Provide the (x, y) coordinate of the cell's center where the given text is located.  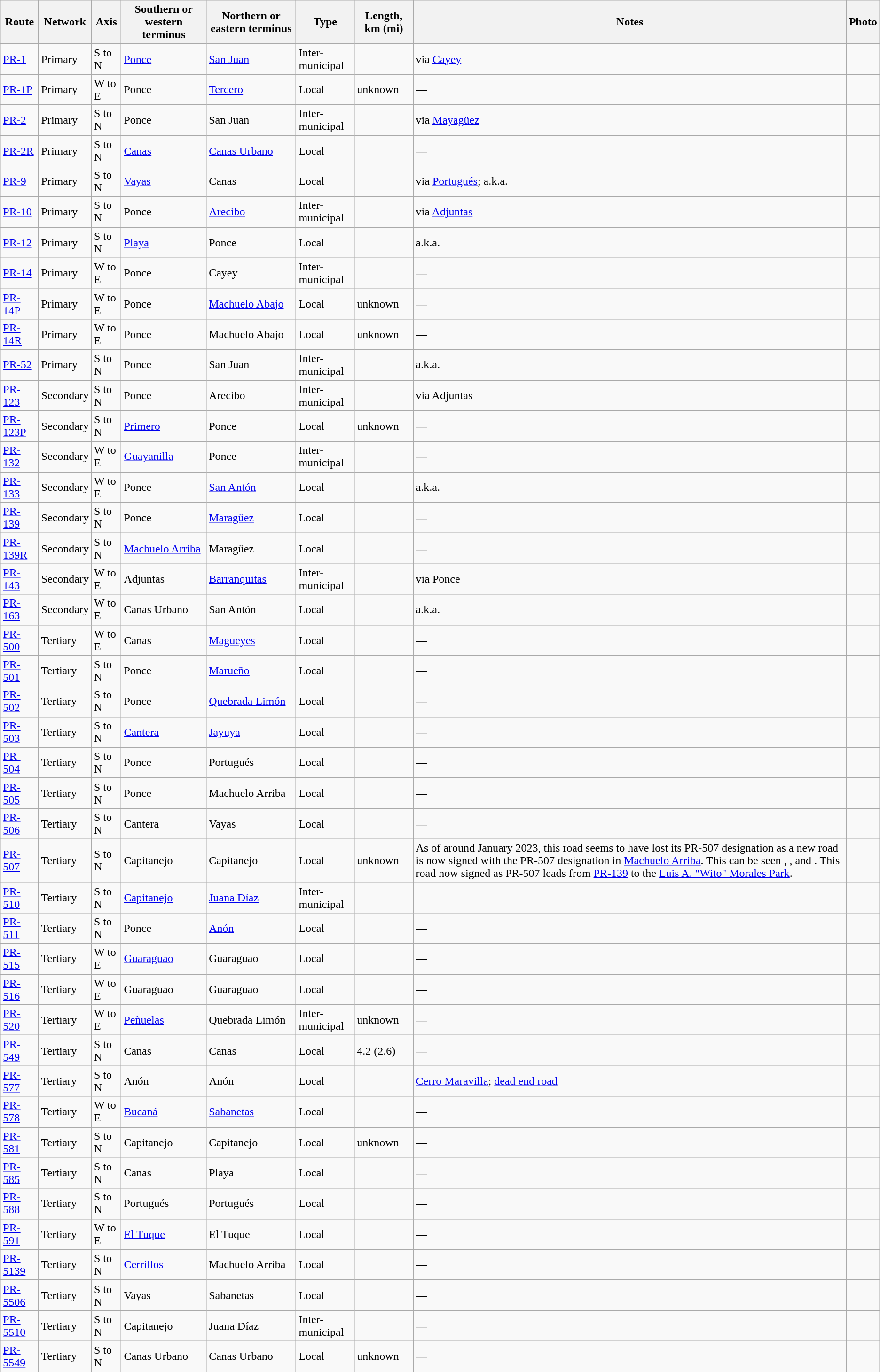
Jayuya (251, 732)
Northern or eastern terminus (251, 22)
PR-516 (20, 989)
PR-14P (20, 304)
PR-5549 (20, 1356)
Type (325, 22)
via Ponce (630, 579)
Marueño (251, 670)
PR-14R (20, 334)
Notes (630, 22)
PR-515 (20, 959)
Cerro Maravilla; dead end road (630, 1081)
Primero (164, 426)
PR-578 (20, 1112)
PR-506 (20, 824)
PR-549 (20, 1050)
Photo (863, 22)
PR-133 (20, 487)
via Portugués; a.k.a. (630, 181)
PR-501 (20, 670)
PR-2 (20, 120)
PR-510 (20, 897)
via Cayey (630, 59)
PR-577 (20, 1081)
Adjuntas (164, 579)
PR-500 (20, 640)
4.2 (2.6) (384, 1050)
PR-123 (20, 395)
PR-588 (20, 1204)
Route (20, 22)
PR-511 (20, 928)
PR-5510 (20, 1326)
PR-52 (20, 365)
PR-132 (20, 457)
Peñuelas (164, 1020)
PR-5506 (20, 1295)
PR-10 (20, 212)
Magueyes (251, 640)
PR-5139 (20, 1265)
Guayanilla (164, 457)
PR-585 (20, 1173)
PR-520 (20, 1020)
Length, km (mi) (384, 22)
PR-505 (20, 793)
PR-1P (20, 89)
Network (65, 22)
Bucaná (164, 1112)
PR-143 (20, 579)
Cayey (251, 273)
PR-12 (20, 243)
via Mayagüez (630, 120)
Tercero (251, 89)
PR-591 (20, 1234)
PR-507 (20, 860)
PR-14 (20, 273)
PR-581 (20, 1143)
Cerrillos (164, 1265)
PR-504 (20, 763)
PR-502 (20, 702)
PR-163 (20, 609)
PR-9 (20, 181)
Axis (106, 22)
PR-123P (20, 426)
PR-139R (20, 548)
PR-2R (20, 150)
PR-139 (20, 518)
PR-1 (20, 59)
Southern or western terminus (164, 22)
PR-503 (20, 732)
Barranquitas (251, 579)
